For the text-containing cell, return its midpoint in [x, y] coordinate format. 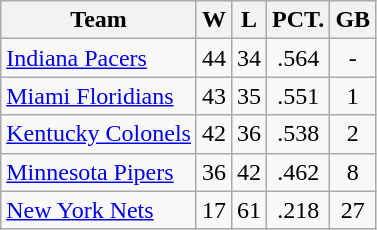
.462 [298, 172]
L [250, 20]
44 [214, 58]
43 [214, 96]
Kentucky Colonels [99, 134]
Indiana Pacers [99, 58]
GB [353, 20]
61 [250, 210]
PCT. [298, 20]
.551 [298, 96]
New York Nets [99, 210]
W [214, 20]
27 [353, 210]
8 [353, 172]
1 [353, 96]
Miami Floridians [99, 96]
- [353, 58]
34 [250, 58]
17 [214, 210]
.538 [298, 134]
Team [99, 20]
2 [353, 134]
Minnesota Pipers [99, 172]
35 [250, 96]
.564 [298, 58]
.218 [298, 210]
